Pinpoint the cell where the given text exists, returning its [X, Y] midpoint coordinate. 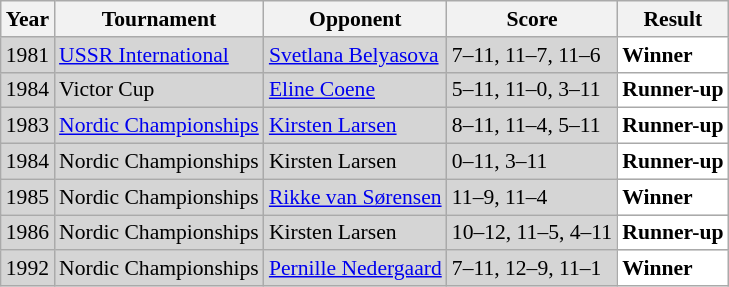
7–11, 12–9, 11–1 [532, 269]
Opponent [356, 19]
Pernille Nedergaard [356, 269]
Year [28, 19]
1986 [28, 233]
1992 [28, 269]
7–11, 11–7, 11–6 [532, 55]
Victor Cup [159, 90]
USSR International [159, 55]
11–9, 11–4 [532, 197]
10–12, 11–5, 4–11 [532, 233]
Eline Coene [356, 90]
1985 [28, 197]
Tournament [159, 19]
5–11, 11–0, 3–11 [532, 90]
0–11, 3–11 [532, 162]
8–11, 11–4, 5–11 [532, 126]
Result [672, 19]
1981 [28, 55]
1983 [28, 126]
Score [532, 19]
Rikke van Sørensen [356, 197]
Svetlana Belyasova [356, 55]
